Detect which cell encompasses the target text, then output its (x, y) center coordinate. 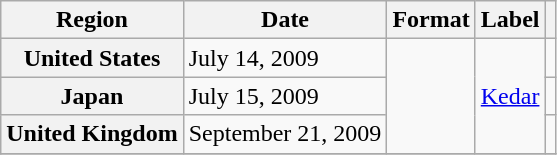
United States (92, 58)
Label (510, 20)
Kedar (510, 96)
Japan (92, 96)
United Kingdom (92, 134)
July 14, 2009 (285, 58)
Region (92, 20)
Date (285, 20)
July 15, 2009 (285, 96)
Format (431, 20)
September 21, 2009 (285, 134)
